Capture the cell that displays the provided text and extract its (x, y) central coordinate. 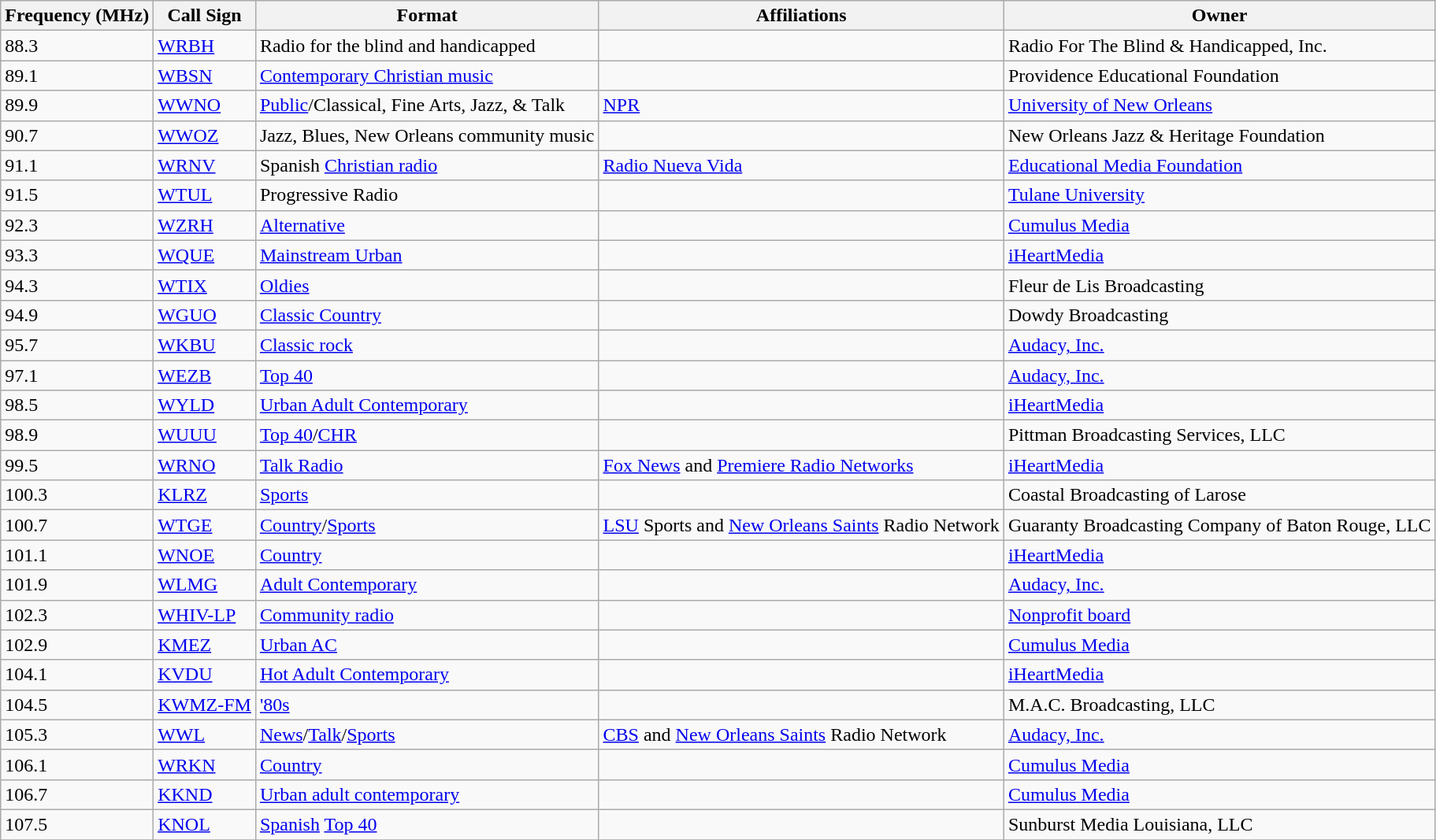
98.5 (77, 405)
106.7 (77, 794)
WQUE (205, 255)
KVDU (205, 675)
WRBH (205, 46)
Hot Adult Contemporary (427, 675)
94.9 (77, 315)
Fleur de Lis Broadcasting (1219, 285)
104.5 (77, 705)
WGUO (205, 315)
Urban adult contemporary (427, 794)
Sunburst Media Louisiana, LLC (1219, 824)
KNOL (205, 824)
University of New Orleans (1219, 105)
101.9 (77, 585)
WNOE (205, 555)
104.1 (77, 675)
88.3 (77, 46)
93.3 (77, 255)
Affiliations (801, 16)
Radio For The Blind & Handicapped, Inc. (1219, 46)
Community radio (427, 615)
100.3 (77, 495)
WZRH (205, 225)
Format (427, 16)
WHIV-LP (205, 615)
NPR (801, 105)
92.3 (77, 225)
CBS and New Orleans Saints Radio Network (801, 735)
WRNV (205, 165)
Nonprofit board (1219, 615)
98.9 (77, 435)
101.1 (77, 555)
Pittman Broadcasting Services, LLC (1219, 435)
WTIX (205, 285)
Urban AC (427, 645)
WTUL (205, 195)
LSU Sports and New Orleans Saints Radio Network (801, 525)
Dowdy Broadcasting (1219, 315)
WRNO (205, 465)
102.3 (77, 615)
105.3 (77, 735)
95.7 (77, 345)
Owner (1219, 16)
Sports (427, 495)
News/Talk/Sports (427, 735)
WWOZ (205, 135)
Country/Sports (427, 525)
WTGE (205, 525)
WKBU (205, 345)
Frequency (MHz) (77, 16)
Providence Educational Foundation (1219, 76)
WEZB (205, 376)
WWNO (205, 105)
Alternative (427, 225)
Contemporary Christian music (427, 76)
100.7 (77, 525)
WRKN (205, 764)
KKND (205, 794)
97.1 (77, 376)
Classic rock (427, 345)
New Orleans Jazz & Heritage Foundation (1219, 135)
WBSN (205, 76)
WYLD (205, 405)
KLRZ (205, 495)
Top 40 (427, 376)
89.1 (77, 76)
WLMG (205, 585)
Radio for the blind and handicapped (427, 46)
Top 40/CHR (427, 435)
Fox News and Premiere Radio Networks (801, 465)
Guaranty Broadcasting Company of Baton Rouge, LLC (1219, 525)
WWL (205, 735)
Public/Classical, Fine Arts, Jazz, & Talk (427, 105)
99.5 (77, 465)
89.9 (77, 105)
90.7 (77, 135)
Mainstream Urban (427, 255)
107.5 (77, 824)
Talk Radio (427, 465)
KMEZ (205, 645)
Coastal Broadcasting of Larose (1219, 495)
Urban Adult Contemporary (427, 405)
Oldies (427, 285)
106.1 (77, 764)
Spanish Top 40 (427, 824)
Spanish Christian radio (427, 165)
102.9 (77, 645)
Call Sign (205, 16)
Adult Contemporary (427, 585)
'80s (427, 705)
94.3 (77, 285)
Jazz, Blues, New Orleans community music (427, 135)
WUUU (205, 435)
KWMZ-FM (205, 705)
Classic Country (427, 315)
91.5 (77, 195)
Progressive Radio (427, 195)
M.A.C. Broadcasting, LLC (1219, 705)
Radio Nueva Vida (801, 165)
Tulane University (1219, 195)
91.1 (77, 165)
Educational Media Foundation (1219, 165)
